Detect which cell encompasses the target text, then output its (x, y) center coordinate. 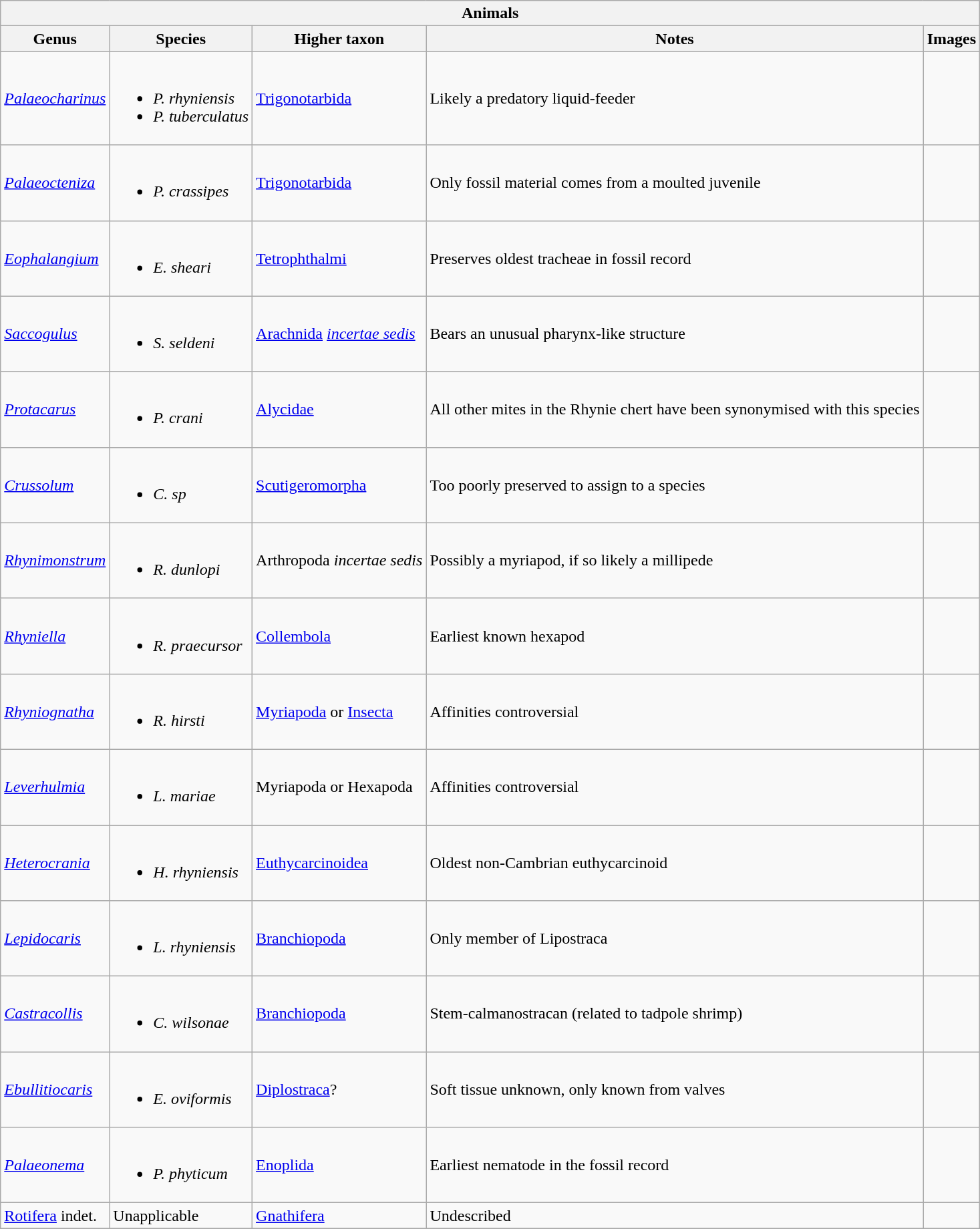
Ebullitiocaris (55, 1089)
Earliest known hexapod (675, 636)
Species (181, 39)
L. rhyniensis (181, 938)
Stem-calmanostracan (related to tadpole shrimp) (675, 1014)
P. crani (181, 409)
Alycidae (339, 409)
Tetrophthalmi (339, 258)
Gnathifera (339, 1216)
Rhyniognatha (55, 711)
Undescribed (675, 1216)
Arthropoda incertae sedis (339, 560)
P. crassipes (181, 183)
R. hirsti (181, 711)
Myriapoda or Hexapoda (339, 787)
Euthycarcinoidea (339, 862)
Only member of Lipostraca (675, 938)
Unapplicable (181, 1216)
Eophalangium (55, 258)
Heterocrania (55, 862)
Rhynimonstrum (55, 560)
R. dunlopi (181, 560)
Palaeocteniza (55, 183)
Lepidocaris (55, 938)
Diplostraca? (339, 1089)
Possibly a myriapod, if so likely a millipede (675, 560)
Crussolum (55, 485)
Enoplida (339, 1166)
E. sheari (181, 258)
Notes (675, 39)
Scutigeromorpha (339, 485)
C. sp (181, 485)
Oldest non-Cambrian euthycarcinoid (675, 862)
Images (951, 39)
Palaeocharinus (55, 98)
Animals (490, 13)
Myriapoda or Insecta (339, 711)
Likely a predatory liquid-feeder (675, 98)
Palaeonema (55, 1166)
Only fossil material comes from a moulted juvenile (675, 183)
Collembola (339, 636)
P. rhyniensisP. tuberculatus (181, 98)
Rhyniella (55, 636)
H. rhyniensis (181, 862)
S. seldeni (181, 334)
Genus (55, 39)
L. mariae (181, 787)
Preserves oldest tracheae in fossil record (675, 258)
Saccogulus (55, 334)
P. phyticum (181, 1166)
R. praecursor (181, 636)
All other mites in the Rhynie chert have been synonymised with this species (675, 409)
Bears an unusual pharynx-like structure (675, 334)
Leverhulmia (55, 787)
Rotifera indet. (55, 1216)
Protacarus (55, 409)
Earliest nematode in the fossil record (675, 1166)
E. oviformis (181, 1089)
Arachnida incertae sedis (339, 334)
Too poorly preserved to assign to a species (675, 485)
Soft tissue unknown, only known from valves (675, 1089)
Higher taxon (339, 39)
C. wilsonae (181, 1014)
Castracollis (55, 1014)
